From the cell containing the given text, extract its center point as [X, Y] coordinate. 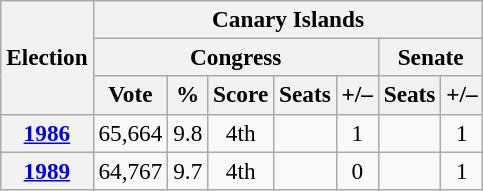
Vote [130, 95]
64,767 [130, 170]
Canary Islands [288, 19]
Election [47, 56]
% [188, 95]
Score [241, 95]
1989 [47, 170]
65,664 [130, 133]
9.8 [188, 133]
0 [357, 170]
Senate [430, 57]
1986 [47, 133]
9.7 [188, 170]
Congress [236, 57]
